Capture the cell that displays the provided text and extract its [x, y] central coordinate. 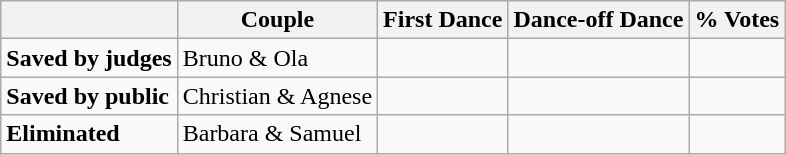
Dance-off Dance [598, 20]
Couple [277, 20]
Christian & Agnese [277, 96]
Bruno & Ola [277, 58]
Saved by public [89, 96]
Eliminated [89, 134]
Saved by judges [89, 58]
% Votes [737, 20]
First Dance [443, 20]
Barbara & Samuel [277, 134]
